Return the [x, y] coordinate for the center point of the cell that contains the specified text.  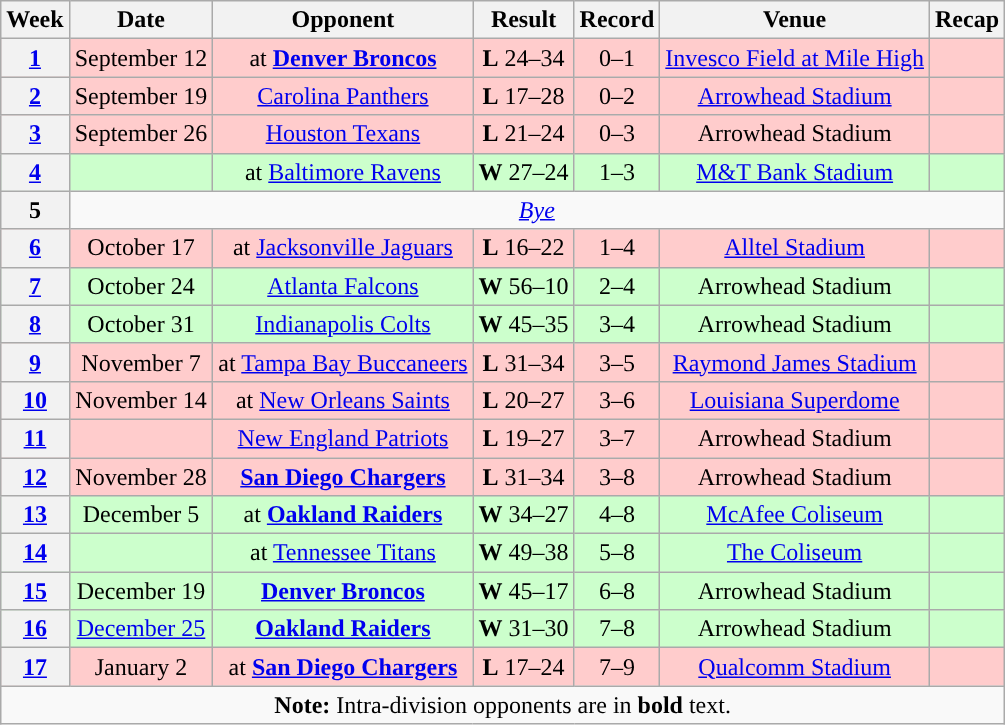
Alltel Stadium [795, 248]
3–7 [617, 438]
December 5 [141, 515]
7–9 [617, 667]
1–3 [617, 172]
6–8 [617, 591]
17 [35, 667]
Result [524, 20]
W 45–17 [524, 591]
Denver Broncos [343, 591]
9 [35, 362]
L 17–24 [524, 667]
3–4 [617, 324]
Recap [966, 20]
Raymond James Stadium [795, 362]
M&T Bank Stadium [795, 172]
0–3 [617, 134]
at Baltimore Ravens [343, 172]
6 [35, 248]
W 34–27 [524, 515]
October 17 [141, 248]
1–4 [617, 248]
12 [35, 477]
Atlanta Falcons [343, 286]
Note: Intra-division opponents are in bold text. [503, 705]
at San Diego Chargers [343, 667]
at Jacksonville Jaguars [343, 248]
11 [35, 438]
September 26 [141, 134]
8 [35, 324]
September 12 [141, 58]
McAfee Coliseum [795, 515]
0–2 [617, 96]
Week [35, 20]
November 7 [141, 362]
1 [35, 58]
7 [35, 286]
3–6 [617, 400]
Date [141, 20]
10 [35, 400]
Invesco Field at Mile High [795, 58]
at Tampa Bay Buccaneers [343, 362]
Record [617, 20]
4–8 [617, 515]
14 [35, 553]
November 14 [141, 400]
2–4 [617, 286]
Louisiana Superdome [795, 400]
L 21–24 [524, 134]
at Denver Broncos [343, 58]
The Coliseum [795, 553]
Bye [536, 210]
Houston Texans [343, 134]
at Oakland Raiders [343, 515]
Opponent [343, 20]
Qualcomm Stadium [795, 667]
L 17–28 [524, 96]
Carolina Panthers [343, 96]
December 25 [141, 629]
Indianapolis Colts [343, 324]
W 27–24 [524, 172]
2 [35, 96]
L 16–22 [524, 248]
7–8 [617, 629]
New England Patriots [343, 438]
13 [35, 515]
November 28 [141, 477]
0–1 [617, 58]
L 19–27 [524, 438]
W 45–35 [524, 324]
October 31 [141, 324]
5 [35, 210]
W 31–30 [524, 629]
Venue [795, 20]
Oakland Raiders [343, 629]
3–8 [617, 477]
3 [35, 134]
at Tennessee Titans [343, 553]
December 19 [141, 591]
W 49–38 [524, 553]
San Diego Chargers [343, 477]
L 24–34 [524, 58]
at New Orleans Saints [343, 400]
W 56–10 [524, 286]
16 [35, 629]
15 [35, 591]
October 24 [141, 286]
L 20–27 [524, 400]
5–8 [617, 553]
January 2 [141, 667]
3–5 [617, 362]
September 19 [141, 96]
4 [35, 172]
